Return [X, Y] of the center of cell containing provided text 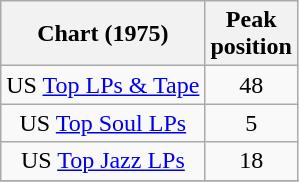
Chart (1975) [103, 34]
48 [251, 85]
US Top LPs & Tape [103, 85]
18 [251, 161]
5 [251, 123]
Peakposition [251, 34]
US Top Soul LPs [103, 123]
US Top Jazz LPs [103, 161]
